Identify which cell holds the provided text, then report its (x, y) central coordinate. 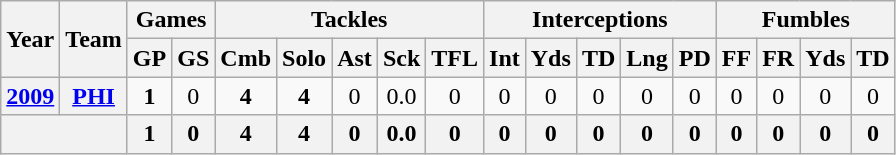
FR (778, 58)
GP (149, 58)
Team (94, 39)
GS (194, 58)
Fumbles (806, 20)
FF (736, 58)
2009 (30, 96)
Games (170, 20)
Sck (401, 58)
PD (694, 58)
Int (505, 58)
Solo (304, 58)
Lng (647, 58)
Interceptions (600, 20)
Year (30, 39)
Ast (355, 58)
Cmb (246, 58)
PHI (94, 96)
TFL (455, 58)
Tackles (350, 20)
